Pinpoint the cell where the given text exists, returning its [x, y] midpoint coordinate. 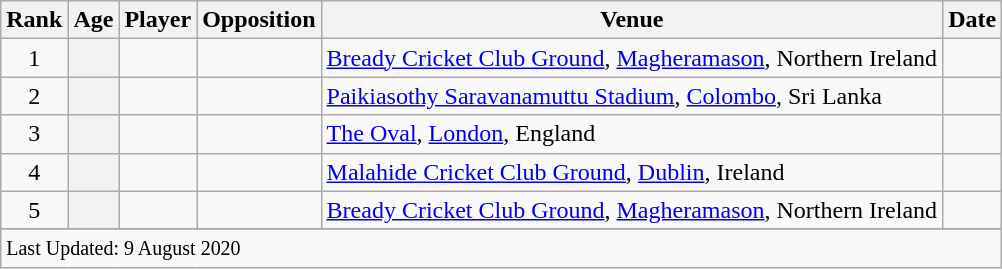
Rank [34, 20]
Player [158, 20]
4 [34, 172]
The Oval, London, England [632, 134]
Date [972, 20]
5 [34, 210]
Venue [632, 20]
Age [94, 20]
1 [34, 58]
Last Updated: 9 August 2020 [502, 248]
Paikiasothy Saravanamuttu Stadium, Colombo, Sri Lanka [632, 96]
Opposition [259, 20]
3 [34, 134]
Malahide Cricket Club Ground, Dublin, Ireland [632, 172]
2 [34, 96]
